Determine the (X, Y) coordinate at the center of the cell enclosing the given text.  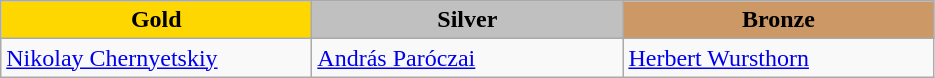
Gold (156, 20)
András Paróczai (468, 58)
Silver (468, 20)
Nikolay Chernyetskiy (156, 58)
Herbert Wursthorn (778, 58)
Bronze (778, 20)
